Locate the cell with the specified text and output its [X, Y] center coordinate. 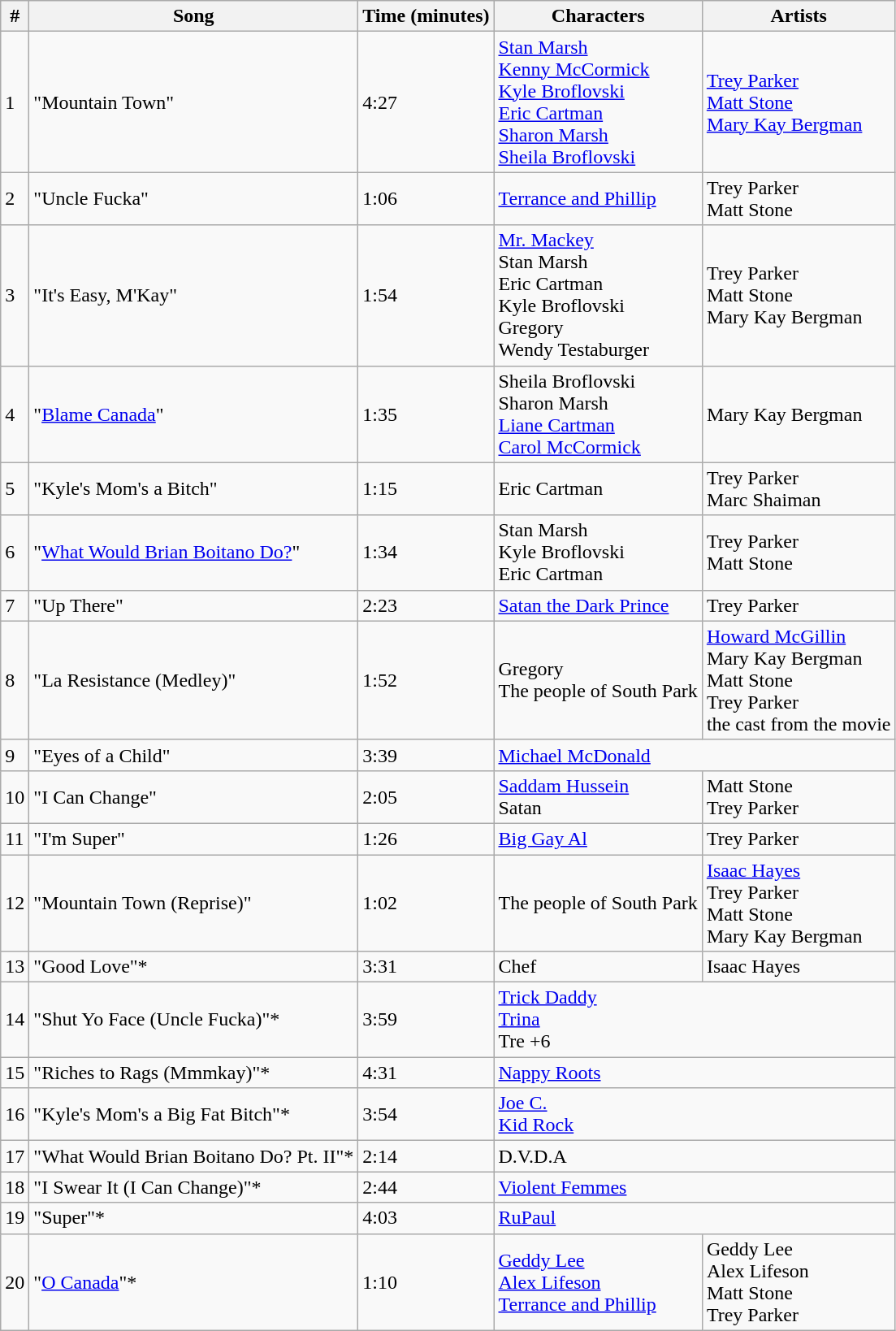
Chef [598, 967]
1:06 [426, 198]
Time (minutes) [426, 16]
Saddam HusseinSatan [598, 796]
Nappy Roots [695, 1073]
8 [15, 680]
4 [15, 414]
Michael McDonald [695, 755]
"Uncle Fucka" [193, 198]
Isaac HayesTrey ParkerMatt StoneMary Kay Bergman [799, 904]
"O Canada"* [193, 1282]
"Good Love"* [193, 967]
"La Resistance (Medley)" [193, 680]
4:27 [426, 102]
2:14 [426, 1156]
Big Gay Al [598, 839]
1:35 [426, 414]
13 [15, 967]
3:31 [426, 967]
1:34 [426, 553]
19 [15, 1218]
2 [15, 198]
Isaac Hayes [799, 967]
"What Would Brian Boitano Do? Pt. II"* [193, 1156]
Artists [799, 16]
"Shut Yo Face (Uncle Fucka)"* [193, 1020]
15 [15, 1073]
Stan MarshKyle BroflovskiEric Cartman [598, 553]
11 [15, 839]
GregoryThe people of South Park [598, 680]
3:39 [426, 755]
1:02 [426, 904]
"I Swear It (I Can Change)"* [193, 1187]
1:10 [426, 1282]
Characters [598, 16]
1:54 [426, 296]
Violent Femmes [695, 1187]
"Mountain Town (Reprise)" [193, 904]
Geddy LeeAlex LifesonMatt StoneTrey Parker [799, 1282]
Sheila BroflovskiSharon MarshLiane CartmanCarol McCormick [598, 414]
"Eyes of a Child" [193, 755]
Satan the Dark Prince [598, 605]
"Super"* [193, 1218]
3:54 [426, 1115]
"Blame Canada" [193, 414]
Matt StoneTrey Parker [799, 796]
"Mountain Town" [193, 102]
3:59 [426, 1020]
12 [15, 904]
Joe C.Kid Rock [695, 1115]
Trey ParkerMarc Shaiman [799, 489]
"I'm Super" [193, 839]
"Kyle's Mom's a Big Fat Bitch"* [193, 1115]
# [15, 16]
6 [15, 553]
3 [15, 296]
RuPaul [695, 1218]
14 [15, 1020]
10 [15, 796]
5 [15, 489]
1:52 [426, 680]
"Up There" [193, 605]
"Kyle's Mom's a Bitch" [193, 489]
9 [15, 755]
Song [193, 16]
1:15 [426, 489]
18 [15, 1187]
Terrance and Phillip [598, 198]
"It's Easy, M'Kay" [193, 296]
"What Would Brian Boitano Do?" [193, 553]
D.V.D.A [695, 1156]
The people of South Park [598, 904]
1:26 [426, 839]
17 [15, 1156]
20 [15, 1282]
Mr. MackeyStan MarshEric CartmanKyle BroflovskiGregoryWendy Testaburger [598, 296]
16 [15, 1115]
Eric Cartman [598, 489]
Howard McGillinMary Kay BergmanMatt StoneTrey Parkerthe cast from the movie [799, 680]
Stan MarshKenny McCormickKyle BroflovskiEric CartmanSharon MarshSheila Broflovski [598, 102]
4:03 [426, 1218]
2:44 [426, 1187]
"Riches to Rags (Mmmkay)"* [193, 1073]
1 [15, 102]
7 [15, 605]
"I Can Change" [193, 796]
Geddy LeeAlex LifesonTerrance and Phillip [598, 1282]
4:31 [426, 1073]
2:23 [426, 605]
Trick DaddyTrinaTre +6 [695, 1020]
2:05 [426, 796]
Mary Kay Bergman [799, 414]
